From the cell containing the given text, extract its center point as [x, y] coordinate. 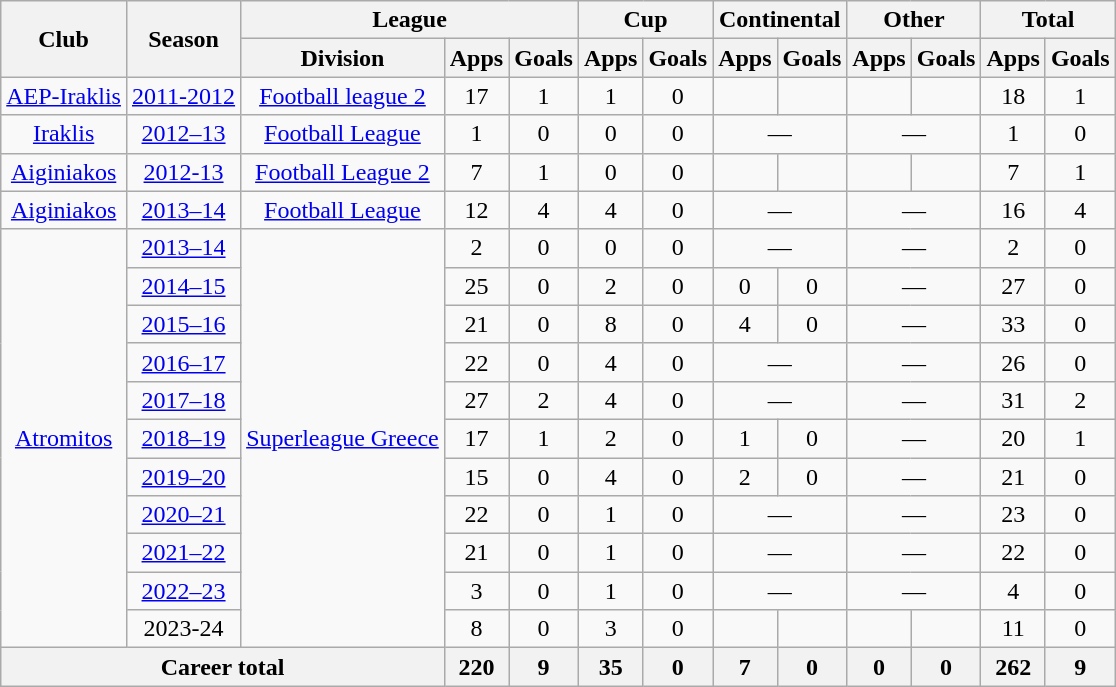
2016–17 [183, 362]
2021–22 [183, 553]
Continental [780, 20]
2020–21 [183, 515]
18 [1013, 96]
Season [183, 39]
Football league 2 [343, 96]
220 [476, 667]
2018–19 [183, 438]
12 [476, 210]
262 [1013, 667]
20 [1013, 438]
16 [1013, 210]
26 [1013, 362]
Division [343, 58]
Club [64, 39]
2022–23 [183, 591]
2019–20 [183, 477]
2023-24 [183, 629]
2012–13 [183, 134]
2012-13 [183, 172]
25 [476, 286]
Other [914, 20]
Iraklis [64, 134]
23 [1013, 515]
33 [1013, 324]
Total [1048, 20]
AEP-Iraklis [64, 96]
Career total [223, 667]
Football League 2 [343, 172]
2011-2012 [183, 96]
15 [476, 477]
11 [1013, 629]
2015–16 [183, 324]
35 [610, 667]
Atromitos [64, 438]
League [410, 20]
Cup [645, 20]
31 [1013, 400]
Superleague Greece [343, 438]
2017–18 [183, 400]
2014–15 [183, 286]
